Determine the [X, Y] coordinate at the center of the cell enclosing the given text.  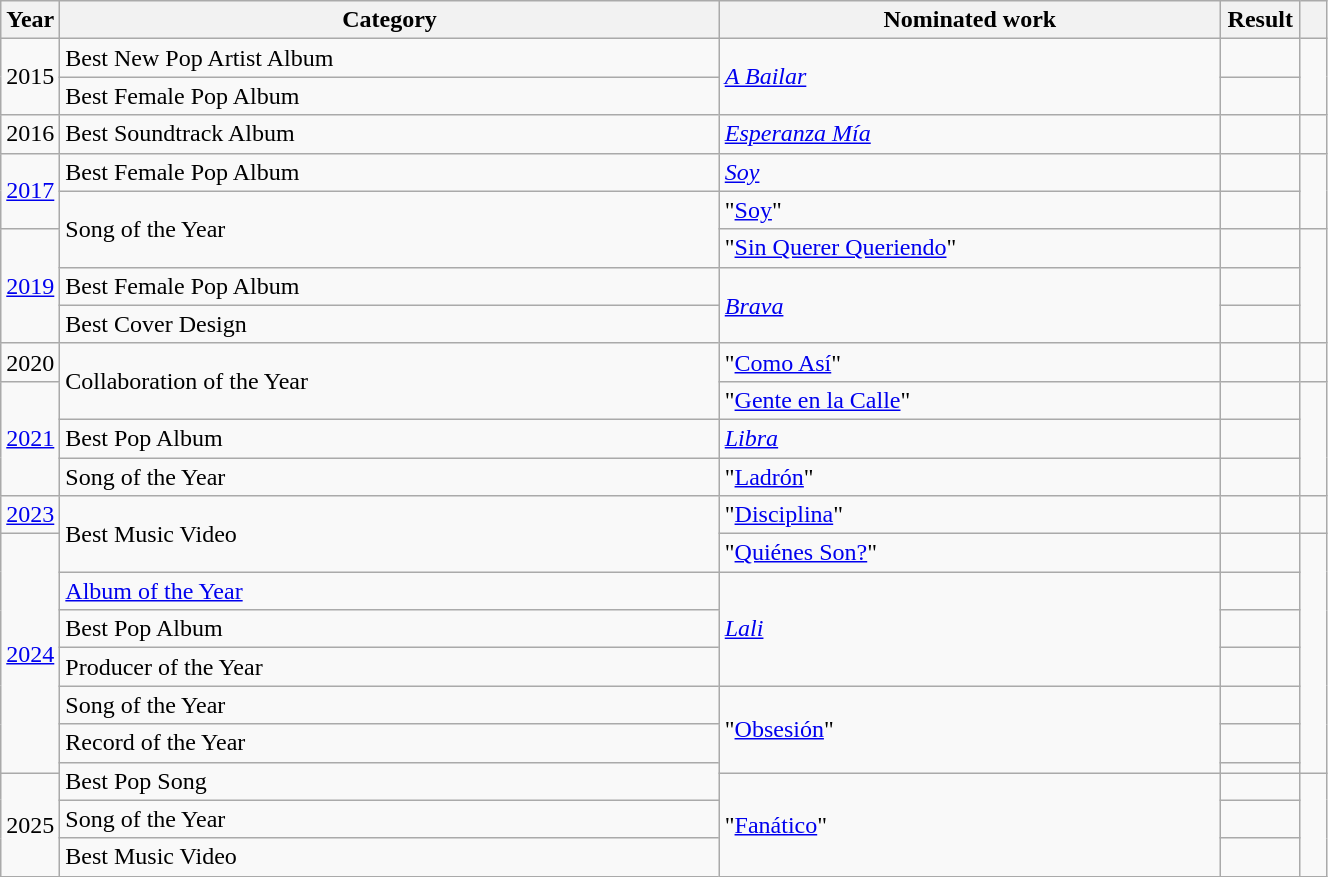
"Fanático" [970, 824]
"Gente en la Calle" [970, 400]
2020 [30, 362]
2024 [30, 654]
Year [30, 20]
2021 [30, 438]
Record of the Year [390, 743]
"Quiénes Son?" [970, 553]
Brava [970, 305]
Best Pop Song [390, 781]
2015 [30, 77]
2023 [30, 515]
"Soy" [970, 210]
Category [390, 20]
Album of the Year [390, 591]
Esperanza Mía [970, 134]
Libra [970, 438]
2017 [30, 191]
"Sin Querer Queriendo" [970, 248]
Best Soundtrack Album [390, 134]
Nominated work [970, 20]
Result [1261, 20]
Soy [970, 172]
"Disciplina" [970, 515]
A Bailar [970, 77]
"Como Así" [970, 362]
"Obsesión" [970, 730]
2019 [30, 286]
Collaboration of the Year [390, 381]
"Ladrón" [970, 477]
Best Cover Design [390, 324]
Producer of the Year [390, 667]
Lali [970, 629]
2016 [30, 134]
2025 [30, 824]
Best New Pop Artist Album [390, 58]
